Determine the (x, y) coordinate at the center of the cell enclosing the given text.  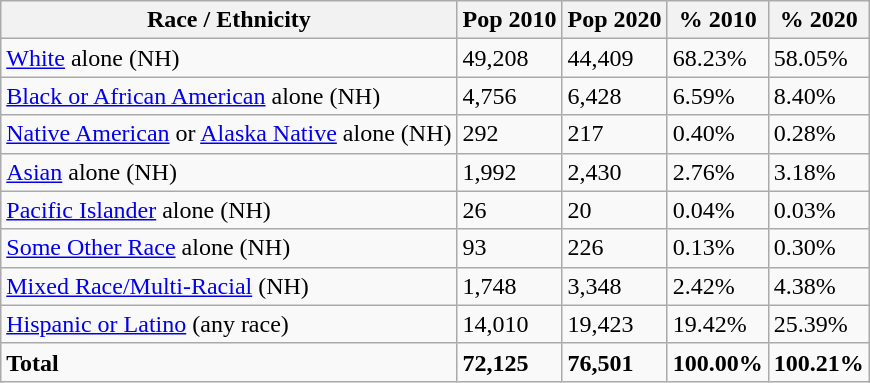
0.28% (818, 134)
0.30% (818, 248)
58.05% (818, 58)
0.13% (718, 248)
6.59% (718, 96)
Race / Ethnicity (229, 20)
Native American or Alaska Native alone (NH) (229, 134)
Pop 2010 (510, 20)
226 (614, 248)
Pop 2020 (614, 20)
72,125 (510, 362)
14,010 (510, 324)
44,409 (614, 58)
Total (229, 362)
49,208 (510, 58)
25.39% (818, 324)
217 (614, 134)
2.42% (718, 286)
292 (510, 134)
26 (510, 210)
Hispanic or Latino (any race) (229, 324)
20 (614, 210)
68.23% (718, 58)
1,748 (510, 286)
0.03% (818, 210)
4,756 (510, 96)
4.38% (818, 286)
76,501 (614, 362)
Black or African American alone (NH) (229, 96)
2.76% (718, 172)
100.00% (718, 362)
19,423 (614, 324)
1,992 (510, 172)
Some Other Race alone (NH) (229, 248)
% 2010 (718, 20)
8.40% (818, 96)
6,428 (614, 96)
White alone (NH) (229, 58)
% 2020 (818, 20)
3,348 (614, 286)
2,430 (614, 172)
Pacific Islander alone (NH) (229, 210)
3.18% (818, 172)
Asian alone (NH) (229, 172)
19.42% (718, 324)
0.04% (718, 210)
0.40% (718, 134)
93 (510, 248)
Mixed Race/Multi-Racial (NH) (229, 286)
100.21% (818, 362)
